Extract the [X, Y] coordinate from the center of the cell holding the provided text.  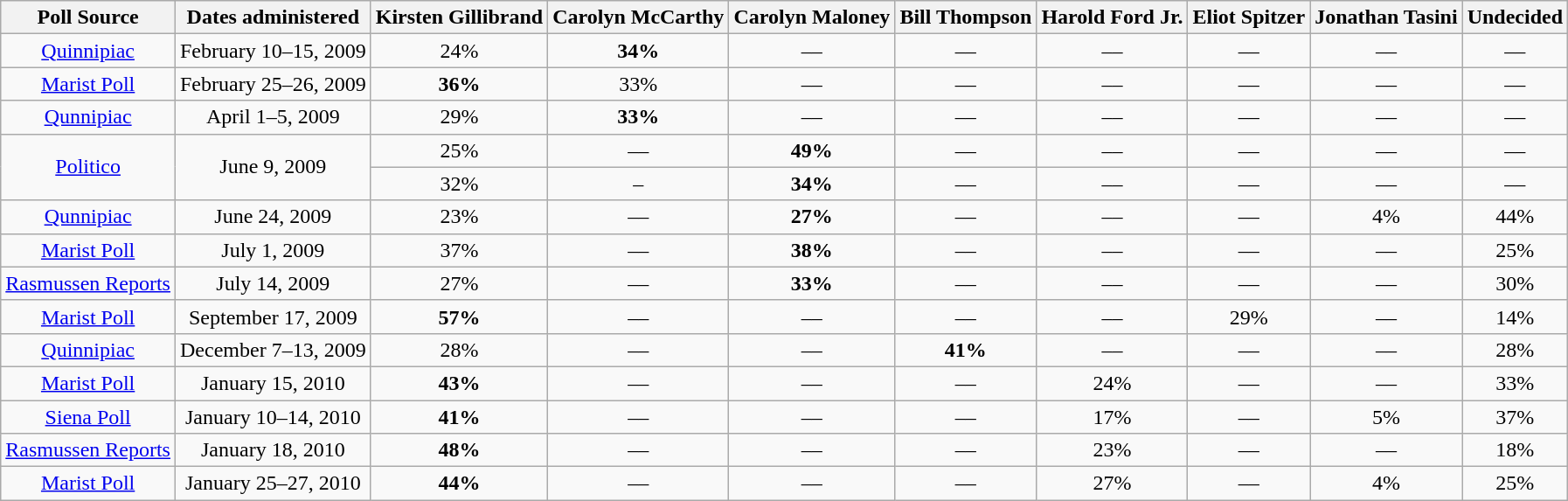
January 10–14, 2010 [273, 417]
January 15, 2010 [273, 383]
June 9, 2009 [273, 167]
5% [1386, 417]
Kirsten Gillibrand [459, 17]
February 25–26, 2009 [273, 84]
38% [812, 250]
Carolyn McCarthy [638, 17]
– [638, 184]
Carolyn Maloney [812, 17]
17% [1112, 417]
30% [1515, 283]
Dates administered [273, 17]
Harold Ford Jr. [1112, 17]
Undecided [1515, 17]
September 17, 2009 [273, 317]
Poll Source [88, 17]
49% [812, 150]
December 7–13, 2009 [273, 350]
April 1–5, 2009 [273, 117]
July 14, 2009 [273, 283]
Siena Poll [88, 417]
Bill Thompson [966, 17]
Politico [88, 167]
36% [459, 84]
Eliot Spitzer [1249, 17]
18% [1515, 450]
43% [459, 383]
July 1, 2009 [273, 250]
February 10–15, 2009 [273, 51]
57% [459, 317]
Jonathan Tasini [1386, 17]
January 25–27, 2010 [273, 484]
June 24, 2009 [273, 217]
January 18, 2010 [273, 450]
14% [1515, 317]
48% [459, 450]
32% [459, 184]
